Detect which cell encompasses the target text, then output its [x, y] center coordinate. 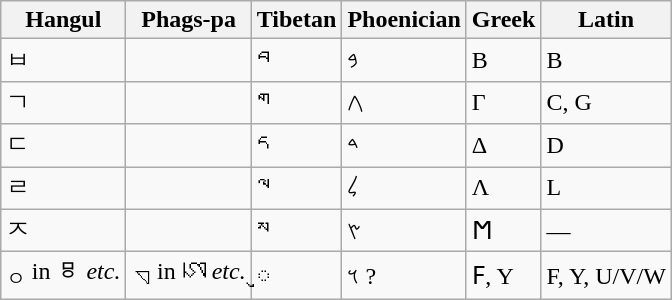
C, G [606, 102]
ུ [296, 276]
Phags-pa [188, 20]
Ϝ, Υ [504, 276]
L [606, 188]
𐤑 [404, 230]
Tibetan [296, 20]
ꡧ in ꡤ etc. [188, 276]
ㄹ [64, 188]
Phoenician [404, 20]
𐤂 [404, 102]
𐤁 [404, 60]
ㅂ [64, 60]
ལ [296, 188]
ག [296, 102]
ད [296, 146]
Hangul [64, 20]
Greek [504, 20]
Ϻ [504, 230]
𐤅‎ ? [404, 276]
F, Y, U/V/W [606, 276]
ㄱ [64, 102]
— [606, 230]
Β [504, 60]
Latin [606, 20]
ㅈ [64, 230]
B [606, 60]
ㅇ in ㅱ etc. [64, 276]
D [606, 146]
Γ [504, 102]
𐤋 [404, 188]
𐤃 [404, 146]
Λ [504, 188]
ㄷ [64, 146]
བ [296, 60]
ས [296, 230]
Δ [504, 146]
